For the text-containing cell, return its midpoint in [X, Y] coordinate format. 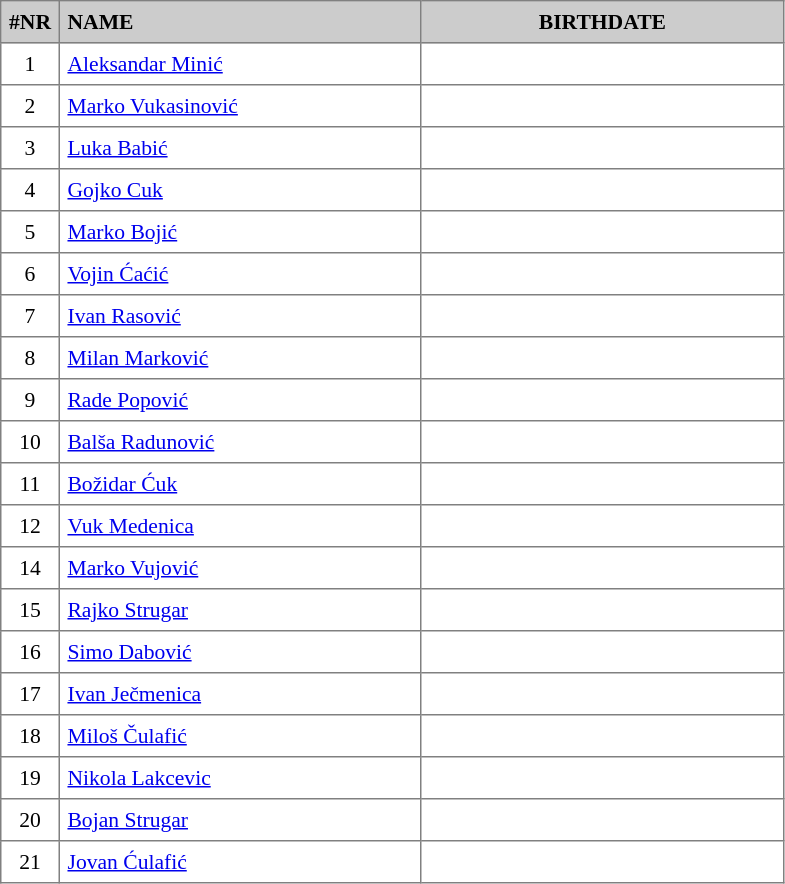
NAME [240, 22]
9 [30, 400]
11 [30, 484]
8 [30, 358]
6 [30, 274]
Simo Dabović [240, 652]
15 [30, 610]
20 [30, 820]
Nikola Lakcevic [240, 778]
Marko Vukasinović [240, 106]
1 [30, 64]
10 [30, 442]
Božidar Ćuk [240, 484]
Rade Popović [240, 400]
Rajko Strugar [240, 610]
Ivan Ječmenica [240, 694]
Ivan Rasović [240, 316]
Bojan Strugar [240, 820]
3 [30, 148]
BIRTHDATE [602, 22]
14 [30, 568]
5 [30, 232]
Vuk Medenica [240, 526]
18 [30, 736]
7 [30, 316]
Milan Marković [240, 358]
12 [30, 526]
4 [30, 190]
Aleksandar Minić [240, 64]
#NR [30, 22]
Marko Vujović [240, 568]
19 [30, 778]
Balša Radunović [240, 442]
16 [30, 652]
21 [30, 862]
2 [30, 106]
Vojin Ćaćić [240, 274]
Miloš Čulafić [240, 736]
Gojko Cuk [240, 190]
Jovan Ćulafić [240, 862]
Luka Babić [240, 148]
Marko Bojić [240, 232]
17 [30, 694]
